Pinpoint the cell where the given text exists, returning its (x, y) midpoint coordinate. 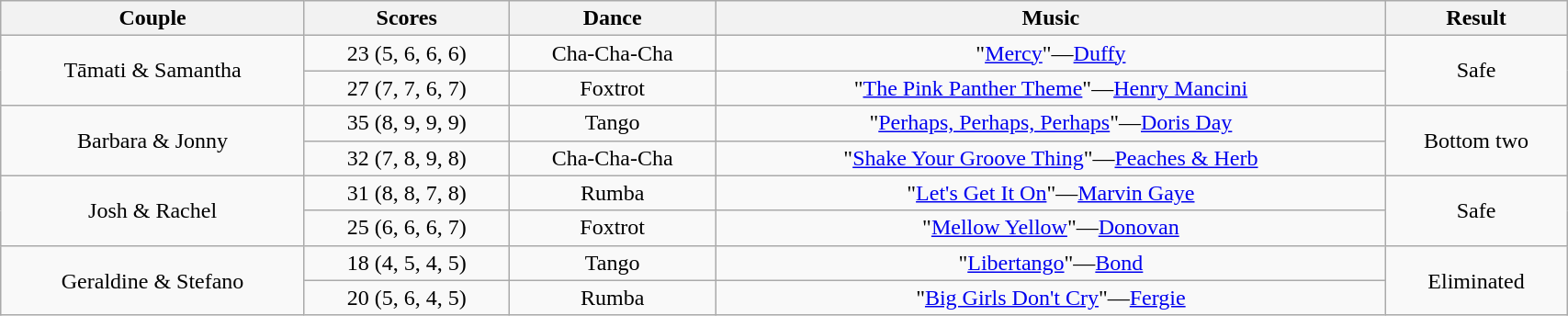
27 (7, 7, 6, 7) (406, 88)
Result (1475, 18)
35 (8, 9, 9, 9) (406, 123)
"Let's Get It On"—Marvin Gaye (1051, 193)
Couple (152, 18)
"The Pink Panther Theme"—Henry Mancini (1051, 88)
Josh & Rachel (152, 210)
Geraldine & Stefano (152, 280)
Barbara & Jonny (152, 141)
"Big Girls Don't Cry"—Fergie (1051, 298)
Scores (406, 18)
"Perhaps, Perhaps, Perhaps"—Doris Day (1051, 123)
Eliminated (1475, 280)
18 (4, 5, 4, 5) (406, 263)
"Mercy"—Duffy (1051, 53)
23 (5, 6, 6, 6) (406, 53)
31 (8, 8, 7, 8) (406, 193)
"Libertango"—Bond (1051, 263)
20 (5, 6, 4, 5) (406, 298)
Bottom two (1475, 141)
Music (1051, 18)
Tāmati & Samantha (152, 71)
"Mellow Yellow"—Donovan (1051, 228)
32 (7, 8, 9, 8) (406, 158)
25 (6, 6, 6, 7) (406, 228)
Dance (613, 18)
"Shake Your Groove Thing"—Peaches & Herb (1051, 158)
